Return [x, y] of the center of cell containing provided text 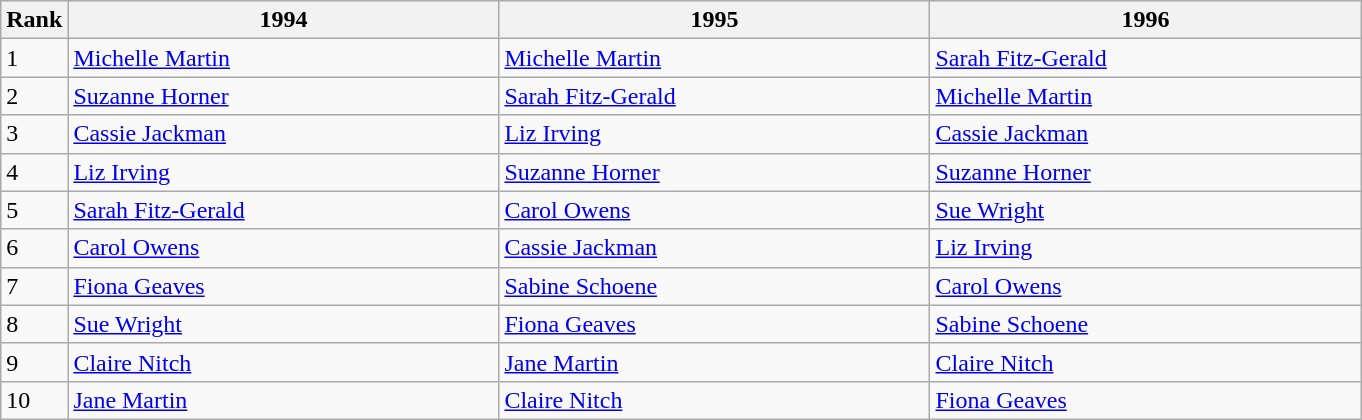
10 [34, 400]
7 [34, 286]
1994 [284, 20]
6 [34, 248]
5 [34, 210]
9 [34, 362]
2 [34, 96]
1996 [1146, 20]
8 [34, 324]
4 [34, 172]
1 [34, 58]
1995 [714, 20]
Rank [34, 20]
3 [34, 134]
